Output the [x, y] coordinate of the center of the cell containing the given text.  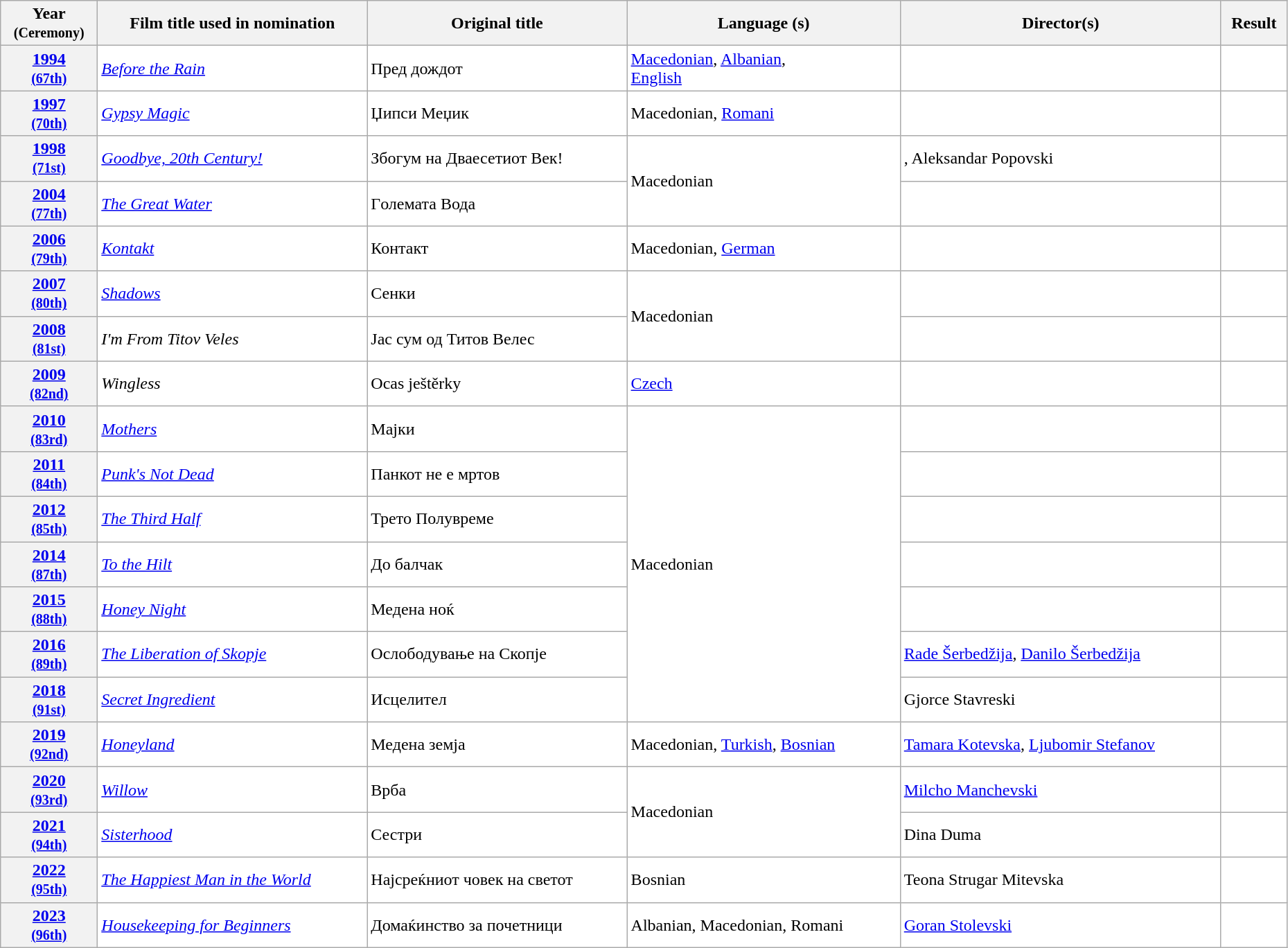
1994(67th) [49, 68]
I'm From Titov Veles [233, 338]
Јас сум од Титов Велес [497, 338]
Goodbye, 20th Century! [233, 158]
2012(85th) [49, 518]
Џипси Меџик [497, 114]
Исцелител [497, 700]
Albanian, Macedonian, Romani [764, 924]
To the Hilt [233, 564]
1998(71st) [49, 158]
Sisterhood [233, 834]
2014(87th) [49, 564]
Kontakt [233, 248]
Панкот не е мртов [497, 474]
Збогум на Дваесетиот Век! [497, 158]
Медена земја [497, 744]
Macedonian, German [764, 248]
Wingless [233, 384]
Original title [497, 24]
Мајки [497, 428]
Macedonian, Albanian, English [764, 68]
Macedonian, Turkish, Bosnian [764, 744]
Goran Stolevski [1060, 924]
Ослободување на Скопје [497, 654]
Housekeeping for Beginners [233, 924]
Ocas ještěrky [497, 384]
2020(93rd) [49, 790]
Czech [764, 384]
Teona Strugar Mitevska [1060, 880]
Year(Ceremony) [49, 24]
2023(96th) [49, 924]
The Great Water [233, 204]
Трето Полувреме [497, 518]
Mothers [233, 428]
Сестри [497, 834]
Before the Rain [233, 68]
2021(94th) [49, 834]
Најсреќниот човек на светот [497, 880]
2008(81st) [49, 338]
The Third Half [233, 518]
Shadows [233, 294]
2010(83rd) [49, 428]
Gypsy Magic [233, 114]
2018(91st) [49, 700]
Сенки [497, 294]
2015(88th) [49, 610]
1997(70th) [49, 114]
2019(92nd) [49, 744]
Willow [233, 790]
Milcho Manchevski [1060, 790]
Secret Ingredient [233, 700]
2007(80th) [49, 294]
Домаќинство за почетници [497, 924]
Director(s) [1060, 24]
2022(95th) [49, 880]
Language (s) [764, 24]
Film title used in nomination [233, 24]
Honeyland [233, 744]
Γолемата Вода [497, 204]
Медена ноќ [497, 610]
The Happiest Man in the World [233, 880]
Врба [497, 790]
До балчак [497, 564]
2004(77th) [49, 204]
Punk's Not Dead [233, 474]
, Aleksandar Popovski [1060, 158]
Контакт [497, 248]
Gjorce Stavreski [1060, 700]
Tamara Kotevska, Ljubomir Stefanov [1060, 744]
2016(89th) [49, 654]
Honey Night [233, 610]
2011(84th) [49, 474]
Result [1254, 24]
2009(82nd) [49, 384]
Пред дождот [497, 68]
Dina Duma [1060, 834]
2006(79th) [49, 248]
Bosnian [764, 880]
The Liberation of Skopje [233, 654]
Rade Šerbedžija, Danilo Šerbedžija [1060, 654]
Macedonian, Romani [764, 114]
